Return (x, y) of the center of cell containing provided text 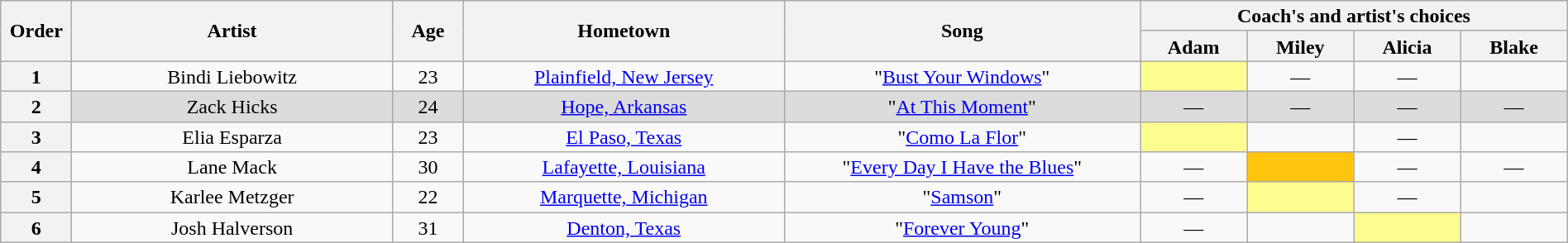
Hometown (624, 31)
Blake (1513, 46)
2 (36, 106)
Hope, Arkansas (624, 106)
"Samson" (963, 197)
31 (428, 228)
3 (36, 137)
Plainfield, New Jersey (624, 76)
Zack Hicks (232, 106)
"Bust Your Windows" (963, 76)
22 (428, 197)
Bindi Liebowitz (232, 76)
1 (36, 76)
30 (428, 167)
Age (428, 31)
Elia Esparza (232, 137)
"At This Moment" (963, 106)
"Como La Flor" (963, 137)
24 (428, 106)
"Forever Young" (963, 228)
El Paso, Texas (624, 137)
6 (36, 228)
Marquette, Michigan (624, 197)
Song (963, 31)
Miley (1300, 46)
Alicia (1408, 46)
Adam (1194, 46)
Karlee Metzger (232, 197)
Lane Mack (232, 167)
Josh Halverson (232, 228)
4 (36, 167)
Artist (232, 31)
Order (36, 31)
"Every Day I Have the Blues" (963, 167)
Lafayette, Louisiana (624, 167)
Coach's and artist's choices (1355, 17)
Denton, Texas (624, 228)
5 (36, 197)
